Capture the cell that displays the provided text and extract its [x, y] central coordinate. 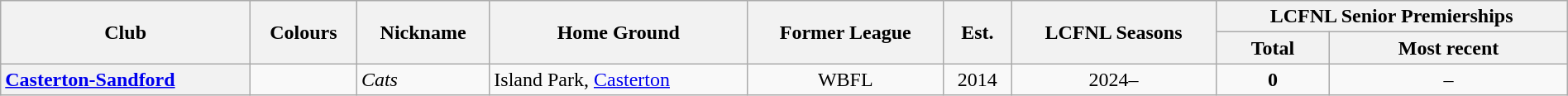
Nickname [423, 32]
– [1449, 79]
Home Ground [619, 32]
Est. [978, 32]
Colours [304, 32]
Island Park, Casterton [619, 79]
2024– [1113, 79]
Casterton-Sandford [126, 79]
Total [1273, 48]
Club [126, 32]
Former League [845, 32]
Most recent [1449, 48]
LCFNL Seasons [1113, 32]
Cats [423, 79]
LCFNL Senior Premierships [1391, 17]
0 [1273, 79]
WBFL [845, 79]
2014 [978, 79]
